Provide the (x, y) coordinate of the cell's center where the given text is located.  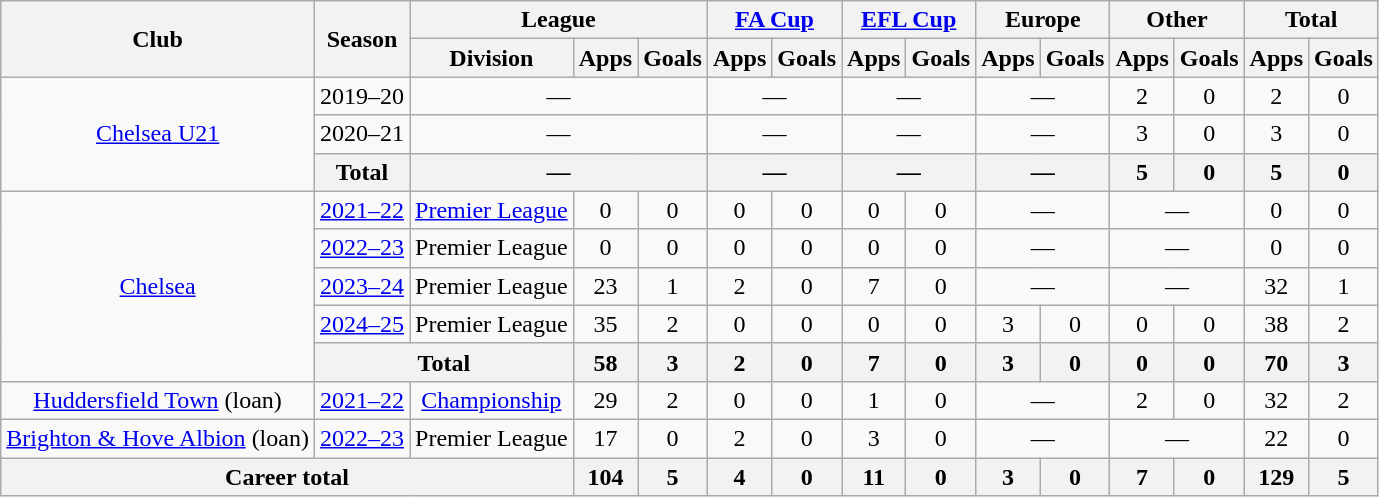
2023–24 (362, 286)
11 (874, 477)
Championship (492, 400)
58 (605, 362)
Chelsea (158, 286)
129 (1276, 477)
2024–25 (362, 324)
22 (1276, 438)
League (559, 20)
35 (605, 324)
Career total (287, 477)
2019–20 (362, 96)
EFL Cup (909, 20)
Europe (1043, 20)
Brighton & Hove Albion (loan) (158, 438)
29 (605, 400)
Season (362, 39)
104 (605, 477)
38 (1276, 324)
Other (1177, 20)
Chelsea U21 (158, 134)
4 (739, 477)
FA Cup (774, 20)
17 (605, 438)
23 (605, 286)
Huddersfield Town (loan) (158, 400)
70 (1276, 362)
Division (492, 58)
Club (158, 39)
2020–21 (362, 134)
